Scan for the cell matching the given text and deliver its (x, y) coordinate at center. 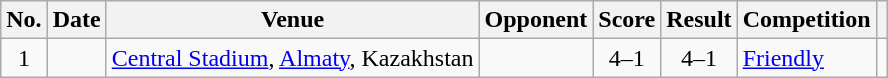
Opponent (536, 20)
Result (699, 20)
Venue (292, 20)
Friendly (806, 58)
Central Stadium, Almaty, Kazakhstan (292, 58)
1 (24, 58)
No. (24, 20)
Date (76, 20)
Score (627, 20)
Competition (806, 20)
